Identify which cell holds the provided text, then report its (x, y) central coordinate. 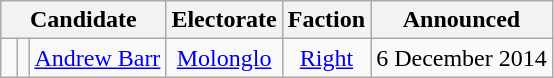
Right (326, 58)
Faction (326, 20)
Candidate (84, 20)
Andrew Barr (98, 58)
Molonglo (224, 58)
6 December 2014 (462, 58)
Announced (462, 20)
Electorate (224, 20)
